Determine the [X, Y] coordinate at the center of the cell enclosing the given text.  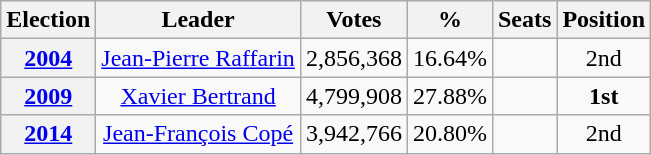
2014 [48, 134]
2009 [48, 96]
Election [48, 20]
2,856,368 [354, 58]
3,942,766 [354, 134]
16.64% [450, 58]
Jean-Pierre Raffarin [198, 58]
4,799,908 [354, 96]
20.80% [450, 134]
27.88% [450, 96]
Votes [354, 20]
Jean-François Copé [198, 134]
1st [604, 96]
Leader [198, 20]
2004 [48, 58]
Position [604, 20]
Xavier Bertrand [198, 96]
Seats [524, 20]
% [450, 20]
